Pinpoint the cell where the given text exists, returning its [x, y] midpoint coordinate. 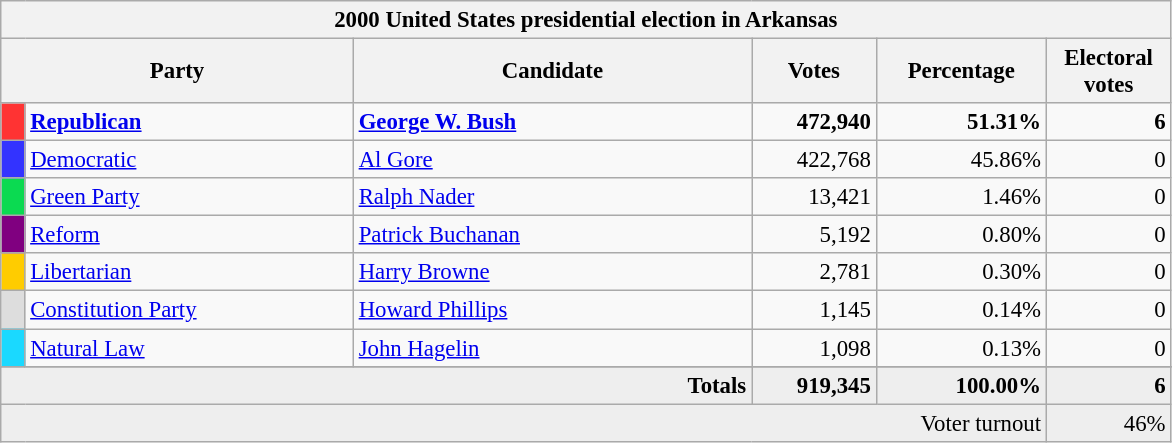
Green Party [189, 197]
Howard Phillips [552, 310]
0.14% [961, 310]
2,781 [814, 273]
Reform [189, 235]
Voter turnout [524, 423]
5,192 [814, 235]
472,940 [814, 122]
Constitution Party [189, 310]
Percentage [961, 72]
Electoral votes [1108, 72]
13,421 [814, 197]
Votes [814, 72]
46% [1108, 423]
John Hagelin [552, 348]
Libertarian [189, 273]
Natural Law [189, 348]
Ralph Nader [552, 197]
51.31% [961, 122]
0.13% [961, 348]
2000 United States presidential election in Arkansas [586, 20]
Party [178, 72]
45.86% [961, 160]
919,345 [814, 385]
Al Gore [552, 160]
1.46% [961, 197]
100.00% [961, 385]
Patrick Buchanan [552, 235]
Democratic [189, 160]
Harry Browne [552, 273]
422,768 [814, 160]
0.30% [961, 273]
George W. Bush [552, 122]
0.80% [961, 235]
Republican [189, 122]
Candidate [552, 72]
1,098 [814, 348]
1,145 [814, 310]
Totals [376, 385]
